Locate the cell with the specified text and output its (X, Y) center coordinate. 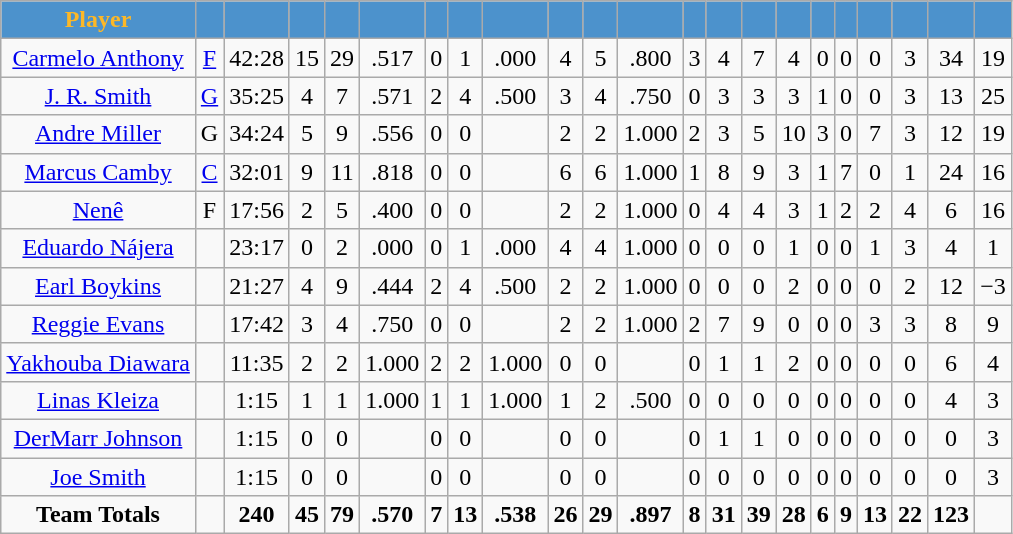
79 (342, 515)
35:25 (257, 96)
.571 (392, 96)
24 (952, 172)
C (209, 172)
240 (257, 515)
.400 (392, 210)
17:56 (257, 210)
Joe Smith (98, 477)
22 (910, 515)
Andre Miller (98, 134)
J. R. Smith (98, 96)
45 (306, 515)
123 (952, 515)
11:35 (257, 362)
15 (306, 58)
Nenê (98, 210)
Earl Boykins (98, 286)
.444 (392, 286)
−3 (994, 286)
.556 (392, 134)
32:01 (257, 172)
Eduardo Nájera (98, 248)
DerMarr Johnson (98, 438)
39 (758, 515)
Linas Kleiza (98, 400)
28 (794, 515)
34 (952, 58)
.538 (516, 515)
25 (994, 96)
11 (342, 172)
Marcus Camby (98, 172)
34:24 (257, 134)
.517 (392, 58)
.570 (392, 515)
23:17 (257, 248)
21:27 (257, 286)
31 (724, 515)
.897 (650, 515)
Player (98, 20)
Reggie Evans (98, 324)
.818 (392, 172)
Team Totals (98, 515)
10 (794, 134)
17:42 (257, 324)
Carmelo Anthony (98, 58)
.800 (650, 58)
26 (566, 515)
42:28 (257, 58)
Yakhouba Diawara (98, 362)
